Detect which cell encompasses the target text, then output its (x, y) center coordinate. 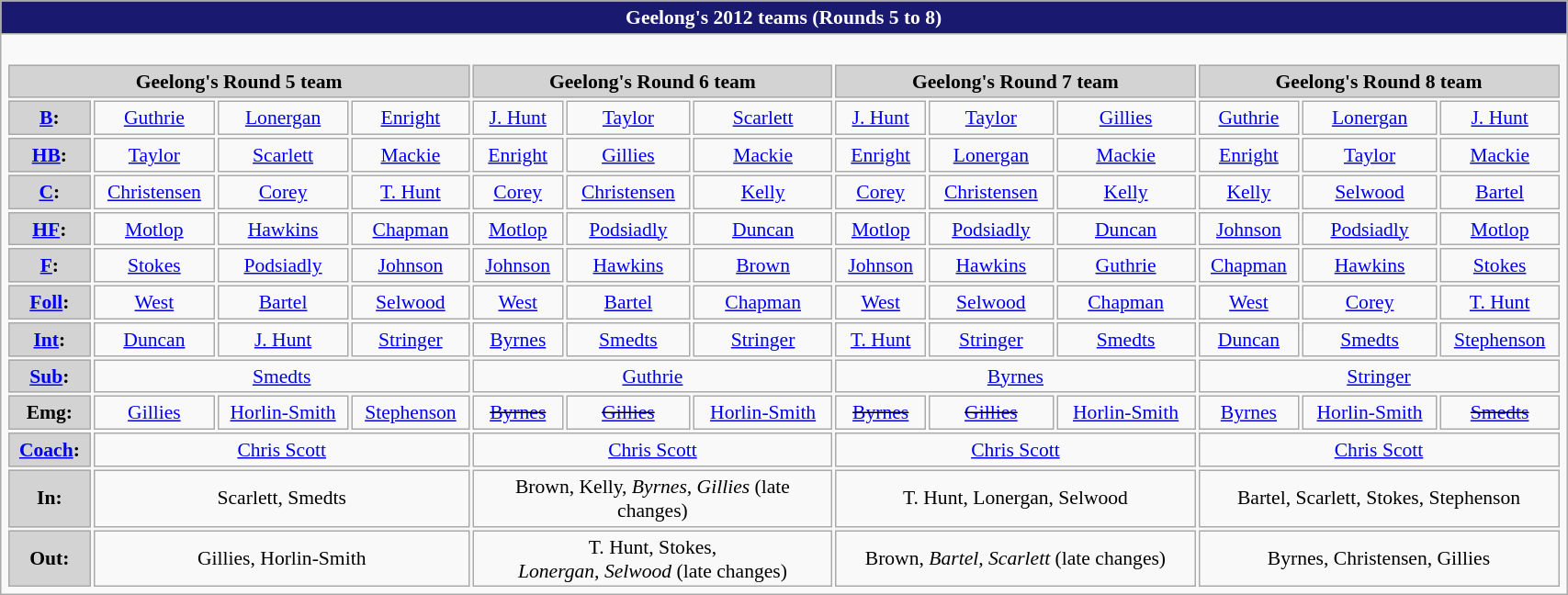
Foll: (50, 303)
Brown (763, 266)
T. Hunt, Stokes, Lonergan, Selwood (late changes) (652, 558)
Coach: (50, 450)
Byrnes, Christensen, Gillies (1378, 558)
Geelong's Round 8 team (1378, 81)
HF: (50, 230)
Brown, Kelly, Byrnes, Gillies (late changes) (652, 500)
Out: (50, 558)
Bartel, Scarlett, Stokes, Stephenson (1378, 500)
Geelong's 2012 teams (Rounds 5 to 8) (784, 17)
In: (50, 500)
HB: (50, 156)
Sub: (50, 376)
Geelong's Round 7 team (1015, 81)
F: (50, 266)
Gillies, Horlin-Smith (282, 558)
Geelong's Round 5 team (239, 81)
Brown, Bartel, Scarlett (late changes) (1015, 558)
T. Hunt, Lonergan, Selwood (1015, 500)
Scarlett, Smedts (282, 500)
Emg: (50, 413)
Geelong's Round 6 team (652, 81)
B: (50, 118)
C: (50, 193)
Int: (50, 340)
